Determine the [X, Y] coordinate at the center of the cell enclosing the given text.  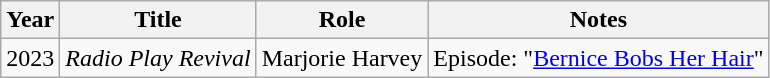
Year [30, 20]
Episode: "Bernice Bobs Her Hair" [598, 58]
2023 [30, 58]
Title [158, 20]
Role [342, 20]
Marjorie Harvey [342, 58]
Notes [598, 20]
Radio Play Revival [158, 58]
